Pinpoint the cell where the given text exists, returning its (X, Y) midpoint coordinate. 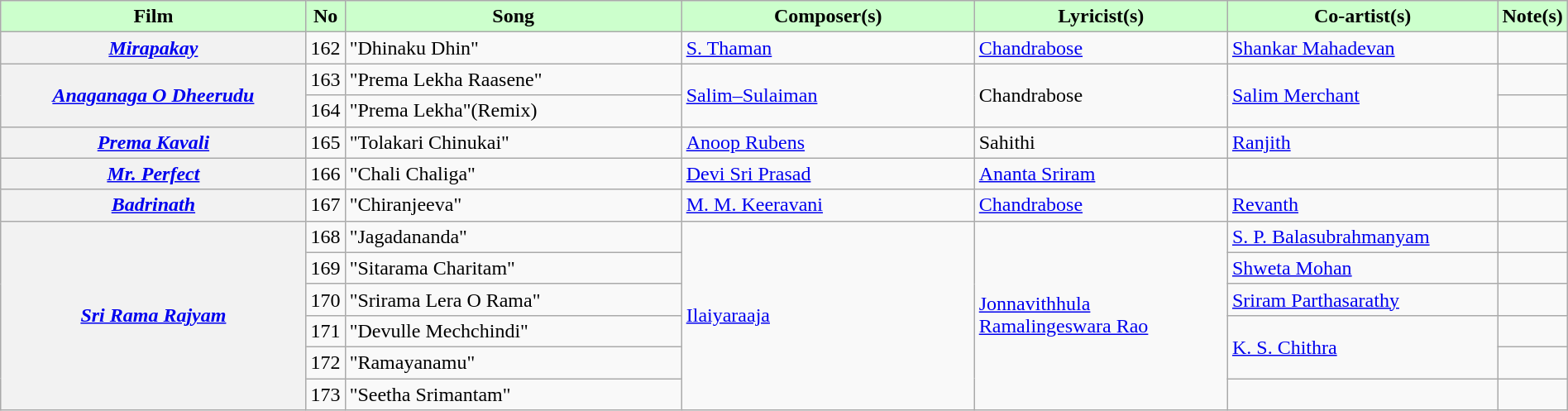
Prema Kavali (154, 142)
Badrinath (154, 205)
166 (326, 174)
171 (326, 331)
164 (326, 111)
"Prema Lekha"(Remix) (513, 111)
Sri Rama Rajyam (154, 315)
169 (326, 268)
"Prema Lekha Raasene" (513, 79)
Song (513, 17)
172 (326, 362)
Sriram Parthasarathy (1362, 299)
"Ramayanamu" (513, 362)
163 (326, 79)
No (326, 17)
Salim–Sulaiman (828, 95)
Film (154, 17)
Composer(s) (828, 17)
Sahithi (1101, 142)
"Dhinaku Dhin" (513, 48)
167 (326, 205)
173 (326, 394)
"Devulle Mechchindi" (513, 331)
"Jagadananda" (513, 237)
Co-artist(s) (1362, 17)
Shweta Mohan (1362, 268)
Mirapakay (154, 48)
Note(s) (1532, 17)
K. S. Chithra (1362, 346)
Ranjith (1362, 142)
Devi Sri Prasad (828, 174)
"Seetha Srimantam" (513, 394)
"Tolakari Chinukai" (513, 142)
Revanth (1362, 205)
165 (326, 142)
Ilaiyaraaja (828, 315)
"Sitarama Charitam" (513, 268)
168 (326, 237)
Anaganaga O Dheerudu (154, 95)
Lyricist(s) (1101, 17)
S. P. Balasubrahmanyam (1362, 237)
Salim Merchant (1362, 95)
Shankar Mahadevan (1362, 48)
"Srirama Lera O Rama" (513, 299)
Mr. Perfect (154, 174)
170 (326, 299)
Jonnavithhula Ramalingeswara Rao (1101, 315)
"Chali Chaliga" (513, 174)
162 (326, 48)
"Chiranjeeva" (513, 205)
Ananta Sriram (1101, 174)
M. M. Keeravani (828, 205)
Anoop Rubens (828, 142)
S. Thaman (828, 48)
